Scan for the cell matching the given text and deliver its [x, y] coordinate at center. 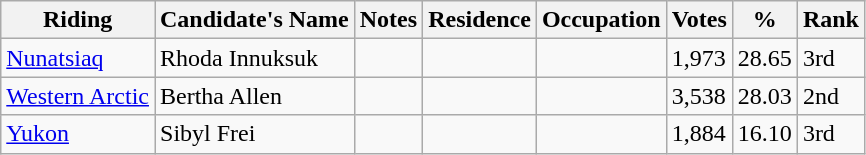
28.03 [764, 96]
Bertha Allen [254, 96]
% [764, 20]
Rank [830, 20]
Residence [480, 20]
Notes [388, 20]
Votes [699, 20]
1,973 [699, 58]
3,538 [699, 96]
1,884 [699, 134]
16.10 [764, 134]
Western Arctic [78, 96]
Nunatsiaq [78, 58]
Sibyl Frei [254, 134]
28.65 [764, 58]
Occupation [601, 20]
Riding [78, 20]
Yukon [78, 134]
Rhoda Innuksuk [254, 58]
Candidate's Name [254, 20]
2nd [830, 96]
